For the text-containing cell, return its midpoint in [x, y] coordinate format. 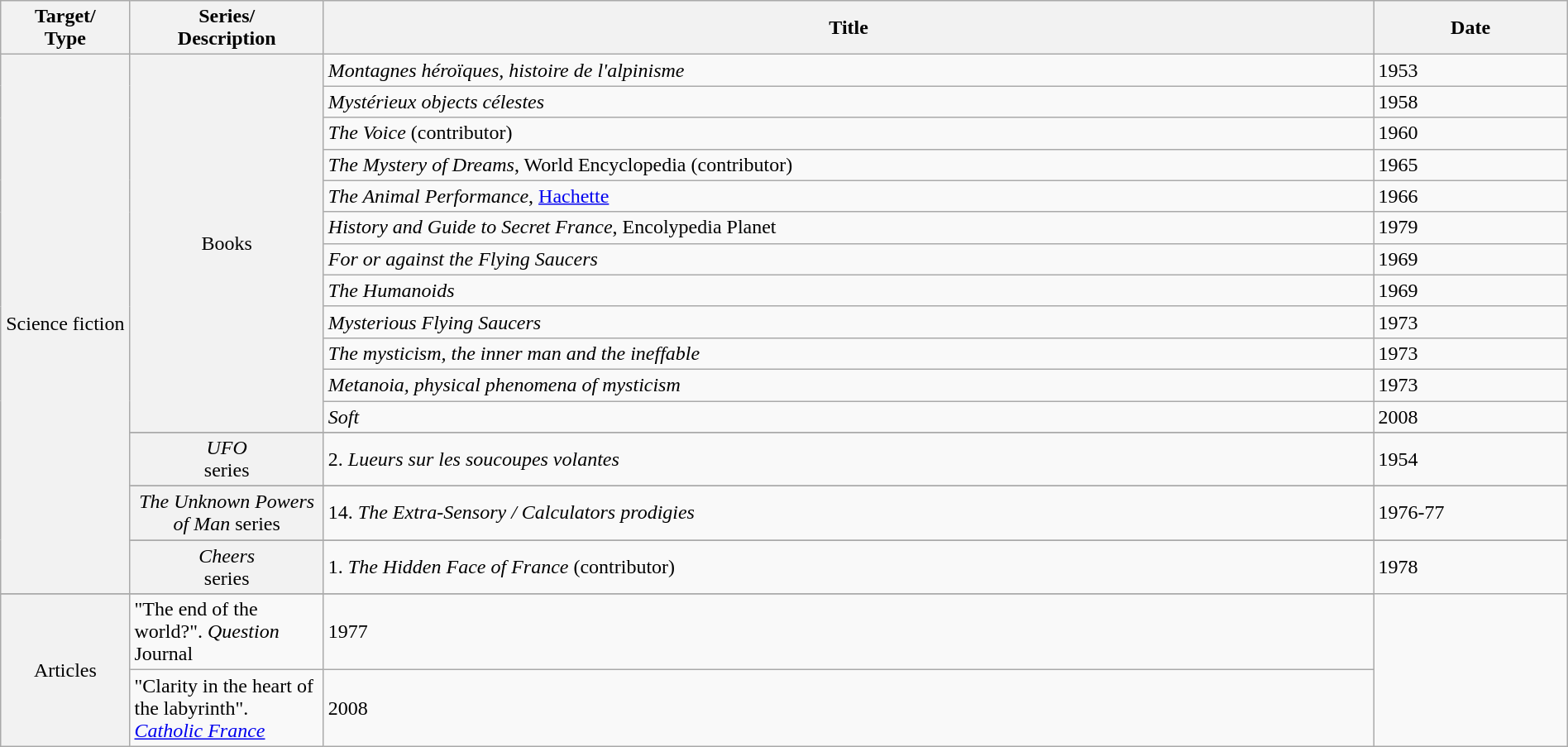
UFO series [227, 460]
1953 [1470, 70]
1958 [1470, 102]
1. The Hidden Face of France (contributor) [849, 567]
For or against the Flying Saucers [849, 259]
The mysticism, the inner man and the ineffable [849, 353]
1965 [1470, 165]
Series/Description [227, 28]
"The end of the world?". Question Journal [227, 632]
"Clarity in the heart of the labyrinth". Catholic France [227, 708]
Science fiction [65, 324]
1966 [1470, 196]
1979 [1470, 227]
Date [1470, 28]
Soft [849, 416]
Montagnes héroïques, histoire de l'alpinisme [849, 70]
14. The Extra-Sensory / Calculators prodigies [849, 513]
2. Lueurs sur les soucoupes volantes [849, 460]
1977 [849, 632]
Mysterious Flying Saucers [849, 322]
The Humanoids [849, 290]
Title [849, 28]
1976-77 [1470, 513]
History and Guide to Secret France, Encolypedia Planet [849, 227]
Mystérieux objects célestes [849, 102]
1954 [1470, 460]
1978 [1470, 567]
The Animal Performance, Hachette [849, 196]
1960 [1470, 133]
The Unknown Powers of Man series [227, 513]
Metanoia, physical phenomena of mysticism [849, 385]
The Voice (contributor) [849, 133]
Target/Type [65, 28]
The Mystery of Dreams, World Encyclopedia (contributor) [849, 165]
Cheers series [227, 567]
Articles [65, 670]
Books [227, 243]
